From the cell containing the given text, extract its center point as [x, y] coordinate. 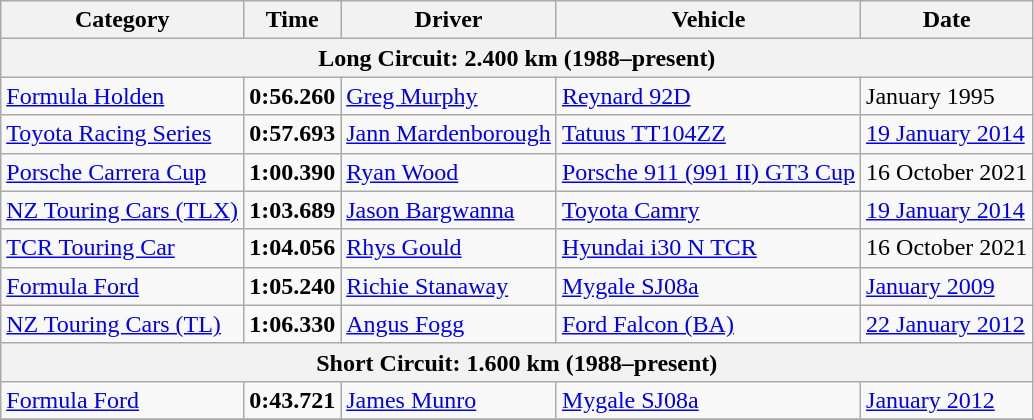
Date [947, 20]
Short Circuit: 1.600 km (1988–present) [517, 362]
0:57.693 [292, 134]
Formula Holden [122, 96]
Toyota Racing Series [122, 134]
Reynard 92D [708, 96]
NZ Touring Cars (TLX) [122, 210]
Ford Falcon (BA) [708, 324]
1:06.330 [292, 324]
Jann Mardenborough [449, 134]
1:00.390 [292, 172]
Vehicle [708, 20]
Rhys Gould [449, 248]
Toyota Camry [708, 210]
January 2009 [947, 286]
Porsche 911 (991 II) GT3 Cup [708, 172]
James Munro [449, 400]
Hyundai i30 N TCR [708, 248]
Porsche Carrera Cup [122, 172]
TCR Touring Car [122, 248]
1:03.689 [292, 210]
Angus Fogg [449, 324]
Richie Stanaway [449, 286]
Driver [449, 20]
Time [292, 20]
Ryan Wood [449, 172]
Tatuus TT104ZZ [708, 134]
0:56.260 [292, 96]
22 January 2012 [947, 324]
Category [122, 20]
January 1995 [947, 96]
Long Circuit: 2.400 km (1988–present) [517, 58]
0:43.721 [292, 400]
NZ Touring Cars (TL) [122, 324]
1:05.240 [292, 286]
January 2012 [947, 400]
Jason Bargwanna [449, 210]
Greg Murphy [449, 96]
1:04.056 [292, 248]
